Provide the (X, Y) coordinate of the cell's center where the given text is located.  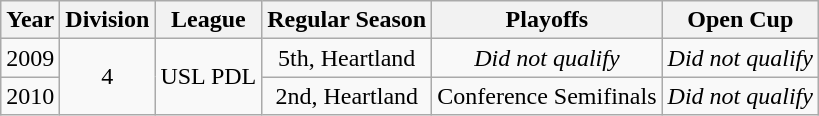
USL PDL (208, 77)
2009 (30, 58)
4 (108, 77)
Division (108, 20)
Open Cup (740, 20)
5th, Heartland (347, 58)
League (208, 20)
2010 (30, 96)
2nd, Heartland (347, 96)
Conference Semifinals (547, 96)
Regular Season (347, 20)
Playoffs (547, 20)
Year (30, 20)
